Capture the cell that displays the provided text and extract its [X, Y] central coordinate. 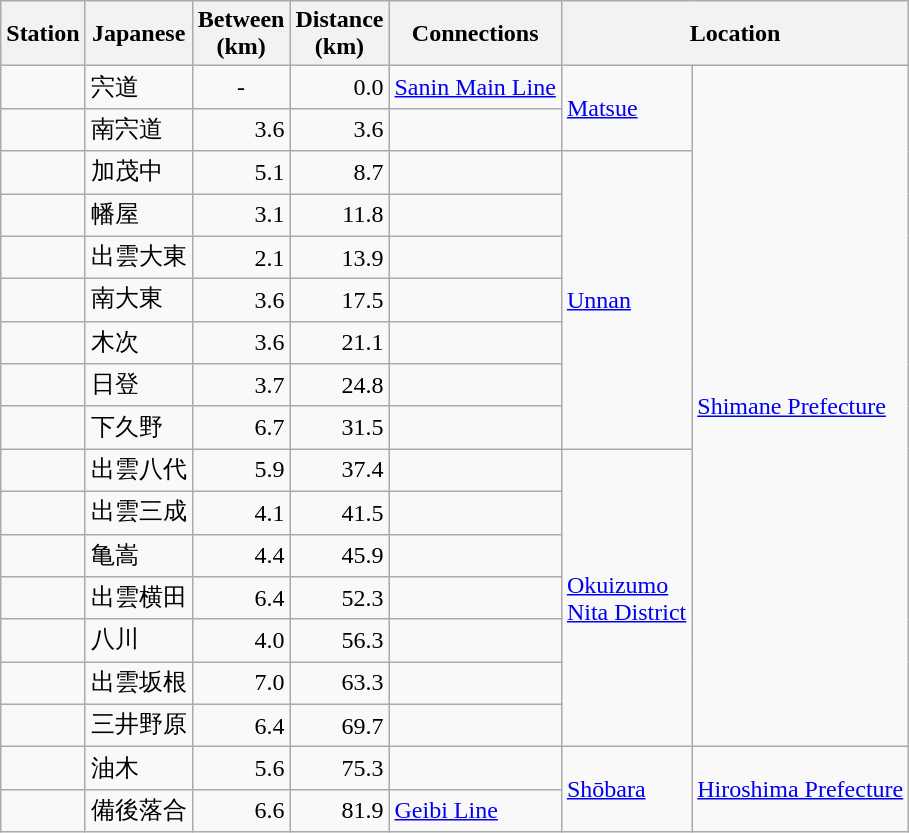
三井野原 [138, 726]
Geibi Line [475, 810]
5.6 [241, 768]
45.9 [340, 556]
3.7 [241, 386]
4.1 [241, 512]
油木 [138, 768]
Distance (km) [340, 34]
5.1 [241, 172]
52.3 [340, 598]
13.9 [340, 258]
56.3 [340, 640]
8.7 [340, 172]
Sanin Main Line [475, 88]
OkuizumoNita District [626, 598]
5.9 [241, 470]
69.7 [340, 726]
7.0 [241, 684]
Shōbara [626, 790]
出雲横田 [138, 598]
Hiroshima Prefecture [800, 790]
南大東 [138, 300]
2.1 [241, 258]
Japanese [138, 34]
出雲大東 [138, 258]
亀嵩 [138, 556]
八川 [138, 640]
Unnan [626, 300]
21.1 [340, 342]
6.7 [241, 428]
31.5 [340, 428]
81.9 [340, 810]
加茂中 [138, 172]
下久野 [138, 428]
木次 [138, 342]
11.8 [340, 216]
37.4 [340, 470]
17.5 [340, 300]
Location [734, 34]
出雲三成 [138, 512]
0.0 [340, 88]
63.3 [340, 684]
Shimane Prefecture [800, 406]
Station [43, 34]
日登 [138, 386]
Connections [475, 34]
4.0 [241, 640]
南宍道 [138, 130]
出雲八代 [138, 470]
75.3 [340, 768]
備後落合 [138, 810]
3.1 [241, 216]
24.8 [340, 386]
Between (km) [241, 34]
出雲坂根 [138, 684]
宍道 [138, 88]
6.6 [241, 810]
- [241, 88]
幡屋 [138, 216]
41.5 [340, 512]
Matsue [626, 108]
4.4 [241, 556]
